For the text-containing cell, return its midpoint in [X, Y] coordinate format. 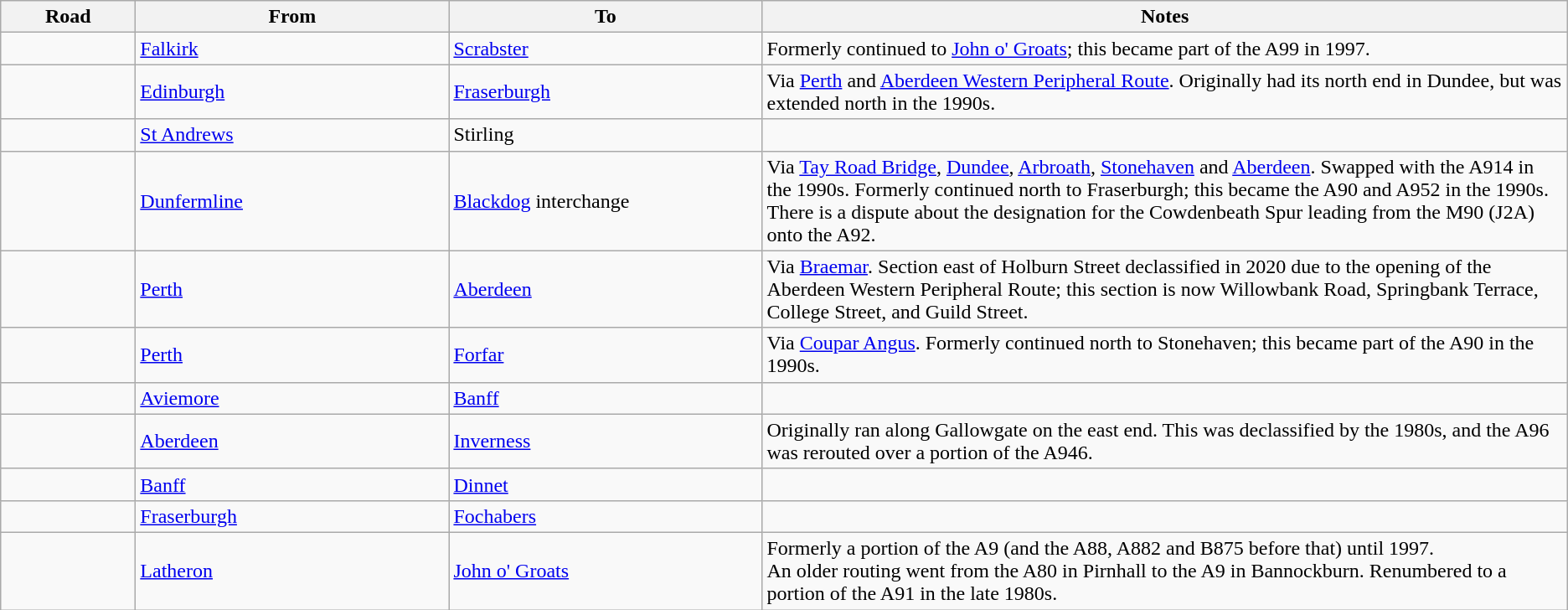
Dinnet [606, 484]
Originally ran along Gallowgate on the east end. This was declassified by the 1980s, and the A96 was rerouted over a portion of the A946. [1164, 441]
Formerly continued to John o' Groats; this became part of the A99 in 1997. [1164, 49]
Aviemore [292, 398]
Latheron [292, 571]
Blackdog interchange [606, 201]
Road [69, 17]
Edinburgh [292, 92]
Notes [1164, 17]
John o' Groats [606, 571]
Inverness [606, 441]
Fochabers [606, 516]
St Andrews [292, 135]
Falkirk [292, 49]
To [606, 17]
Dunfermline [292, 201]
Scrabster [606, 49]
Via Perth and Aberdeen Western Peripheral Route. Originally had its north end in Dundee, but was extended north in the 1990s. [1164, 92]
Via Coupar Angus. Formerly continued north to Stonehaven; this became part of the A90 in the 1990s. [1164, 355]
Forfar [606, 355]
From [292, 17]
Stirling [606, 135]
